Return [x, y] of the center of cell containing provided text 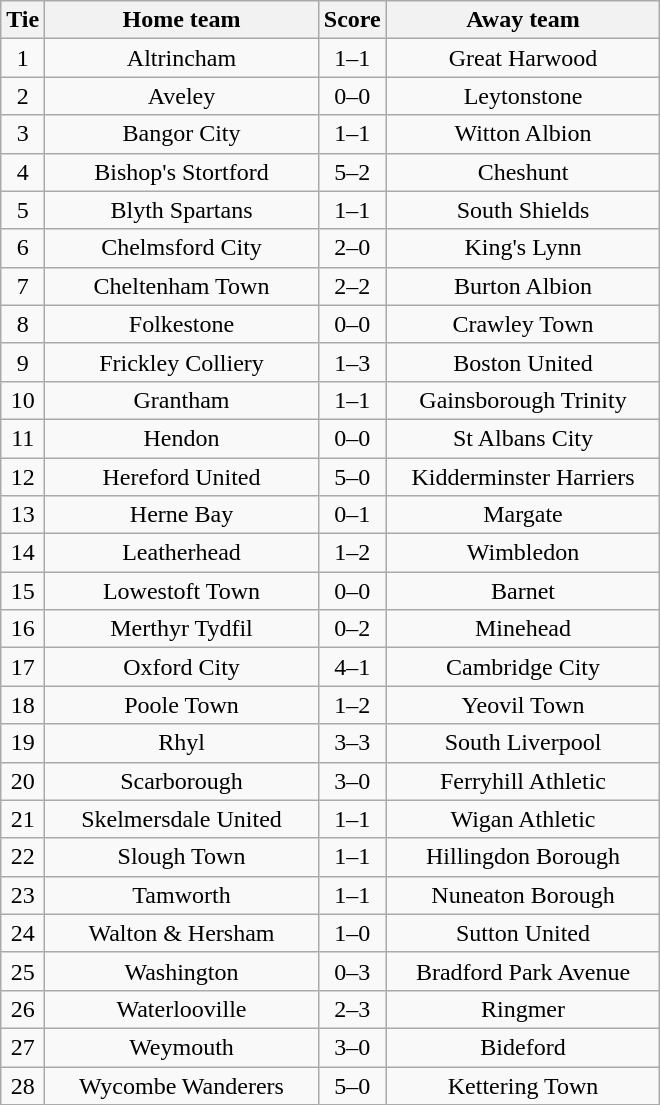
24 [23, 933]
9 [23, 362]
13 [23, 515]
Boston United [523, 362]
2–2 [352, 286]
Bangor City [182, 134]
5–2 [352, 172]
Frickley Colliery [182, 362]
20 [23, 781]
3–3 [352, 743]
South Liverpool [523, 743]
Tamworth [182, 895]
Ferryhill Athletic [523, 781]
Leatherhead [182, 553]
Leytonstone [523, 96]
2–3 [352, 1009]
11 [23, 438]
27 [23, 1047]
Grantham [182, 400]
Herne Bay [182, 515]
10 [23, 400]
14 [23, 553]
Tie [23, 20]
St Albans City [523, 438]
4 [23, 172]
26 [23, 1009]
Barnet [523, 591]
Home team [182, 20]
12 [23, 477]
Merthyr Tydfil [182, 629]
3 [23, 134]
0–1 [352, 515]
2–0 [352, 248]
Weymouth [182, 1047]
17 [23, 667]
Blyth Spartans [182, 210]
Chelmsford City [182, 248]
Lowestoft Town [182, 591]
6 [23, 248]
Bradford Park Avenue [523, 971]
Sutton United [523, 933]
Cheltenham Town [182, 286]
Nuneaton Borough [523, 895]
0–2 [352, 629]
5 [23, 210]
Great Harwood [523, 58]
15 [23, 591]
Kettering Town [523, 1085]
Washington [182, 971]
22 [23, 857]
Slough Town [182, 857]
Burton Albion [523, 286]
Walton & Hersham [182, 933]
8 [23, 324]
South Shields [523, 210]
18 [23, 705]
Hillingdon Borough [523, 857]
1–3 [352, 362]
Gainsborough Trinity [523, 400]
Kidderminster Harriers [523, 477]
Aveley [182, 96]
Wycombe Wanderers [182, 1085]
Poole Town [182, 705]
4–1 [352, 667]
Folkestone [182, 324]
16 [23, 629]
Crawley Town [523, 324]
Bishop's Stortford [182, 172]
Rhyl [182, 743]
7 [23, 286]
Bideford [523, 1047]
Hendon [182, 438]
2 [23, 96]
Scarborough [182, 781]
Altrincham [182, 58]
Margate [523, 515]
Away team [523, 20]
Minehead [523, 629]
Witton Albion [523, 134]
19 [23, 743]
Yeovil Town [523, 705]
25 [23, 971]
21 [23, 819]
Oxford City [182, 667]
King's Lynn [523, 248]
Cambridge City [523, 667]
28 [23, 1085]
Cheshunt [523, 172]
Skelmersdale United [182, 819]
Waterlooville [182, 1009]
23 [23, 895]
Wimbledon [523, 553]
Wigan Athletic [523, 819]
Ringmer [523, 1009]
Hereford United [182, 477]
1 [23, 58]
Score [352, 20]
1–0 [352, 933]
0–3 [352, 971]
